Identify which cell holds the provided text, then report its [X, Y] central coordinate. 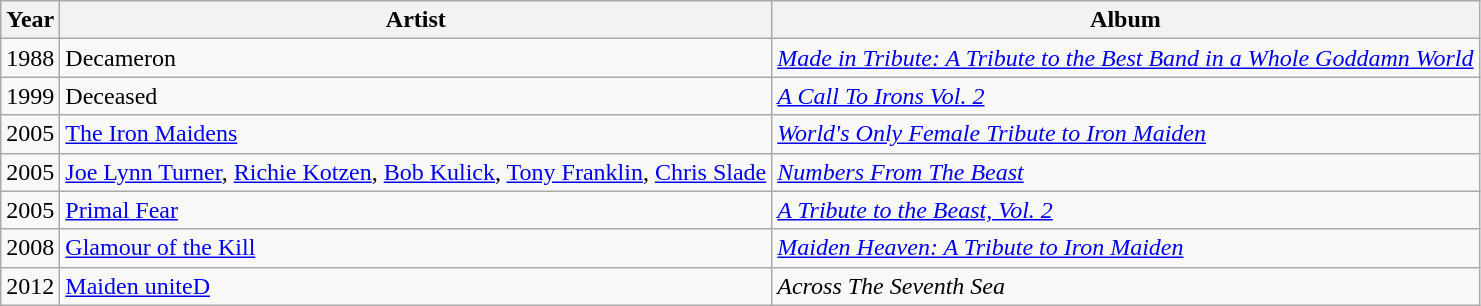
A Tribute to the Beast, Vol. 2 [1126, 210]
Maiden uniteD [416, 286]
2008 [30, 248]
Across The Seventh Sea [1126, 286]
A Call To Irons Vol. 2 [1126, 96]
2012 [30, 286]
Album [1126, 20]
Numbers From The Beast [1126, 172]
1999 [30, 96]
Year [30, 20]
Decameron [416, 58]
Primal Fear [416, 210]
Glamour of the Kill [416, 248]
World's Only Female Tribute to Iron Maiden [1126, 134]
Made in Tribute: A Tribute to the Best Band in a Whole Goddamn World [1126, 58]
Maiden Heaven: A Tribute to Iron Maiden [1126, 248]
1988 [30, 58]
Joe Lynn Turner, Richie Kotzen, Bob Kulick, Tony Franklin, Chris Slade [416, 172]
The Iron Maidens [416, 134]
Deceased [416, 96]
Artist [416, 20]
